For the text-containing cell, return its midpoint in [x, y] coordinate format. 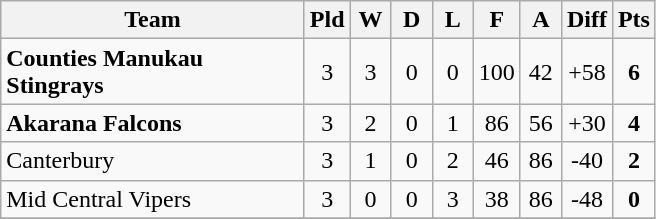
6 [634, 72]
Mid Central Vipers [153, 199]
L [452, 20]
4 [634, 123]
46 [496, 161]
Canterbury [153, 161]
Counties Manukau Stingrays [153, 72]
38 [496, 199]
A [540, 20]
+58 [586, 72]
Pts [634, 20]
D [412, 20]
+30 [586, 123]
F [496, 20]
-48 [586, 199]
Pld [327, 20]
42 [540, 72]
W [370, 20]
Team [153, 20]
Diff [586, 20]
56 [540, 123]
100 [496, 72]
-40 [586, 161]
Akarana Falcons [153, 123]
